Search for the cell housing the specified text and yield its [X, Y] center coordinate. 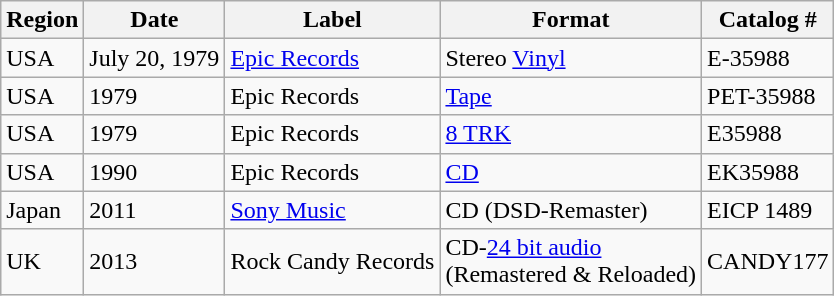
EICP 1489 [768, 210]
2013 [154, 262]
Sony Music [332, 210]
Label [332, 20]
EK35988 [768, 172]
Region [42, 20]
Stereo Vinyl [571, 58]
CANDY177 [768, 262]
July 20, 1979 [154, 58]
CD-24 bit audio(Remastered & Reloaded) [571, 262]
Japan [42, 210]
CD (DSD-Remaster) [571, 210]
Catalog # [768, 20]
Format [571, 20]
E-35988 [768, 58]
1990 [154, 172]
PET-35988 [768, 96]
UK [42, 262]
8 TRK [571, 134]
Tape [571, 96]
E35988 [768, 134]
2011 [154, 210]
Date [154, 20]
CD [571, 172]
Rock Candy Records [332, 262]
